Find where the given text appears and provide that cell's center as (x, y) coordinate. 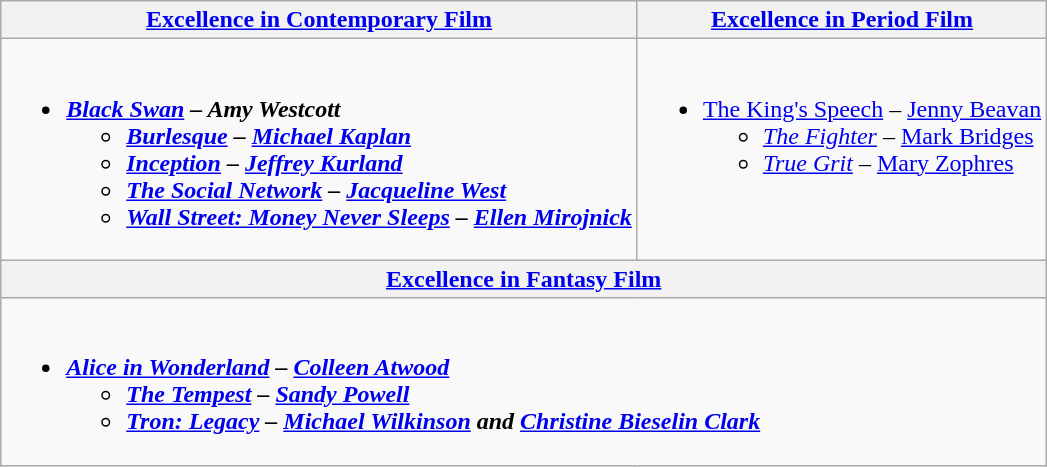
Alice in Wonderland – Colleen AtwoodThe Tempest – Sandy PowellTron: Legacy – Michael Wilkinson and Christine Bieselin Clark (524, 382)
The King's Speech – Jenny BeavanThe Fighter – Mark BridgesTrue Grit – Mary Zophres (842, 150)
Excellence in Period Film (842, 20)
Excellence in Fantasy Film (524, 279)
Excellence in Contemporary Film (320, 20)
